Return (x, y) of the center of cell containing provided text 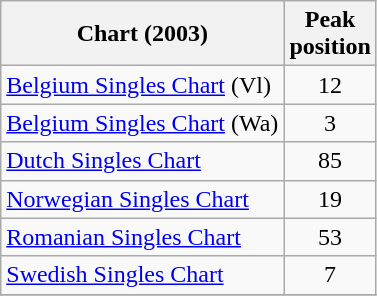
Romanian Singles Chart (142, 237)
Belgium Singles Chart (Wa) (142, 123)
53 (330, 237)
7 (330, 275)
85 (330, 161)
Norwegian Singles Chart (142, 199)
Chart (2003) (142, 34)
Swedish Singles Chart (142, 275)
19 (330, 199)
Dutch Singles Chart (142, 161)
Peakposition (330, 34)
Belgium Singles Chart (Vl) (142, 85)
12 (330, 85)
3 (330, 123)
